From the cell containing the given text, extract its center point as [x, y] coordinate. 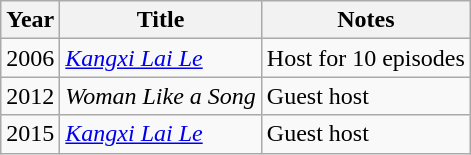
Title [161, 20]
Host for 10 episodes [366, 58]
Notes [366, 20]
2012 [30, 96]
Woman Like a Song [161, 96]
2006 [30, 58]
Year [30, 20]
2015 [30, 134]
